Search for the cell housing the specified text and yield its (x, y) center coordinate. 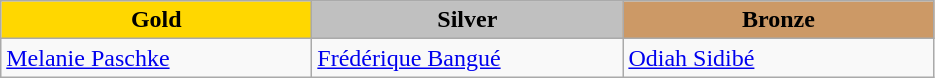
Odiah Sidibé (778, 58)
Bronze (778, 20)
Frédérique Bangué (468, 58)
Melanie Paschke (156, 58)
Gold (156, 20)
Silver (468, 20)
